Output the [x, y] coordinate of the center of the cell containing the given text.  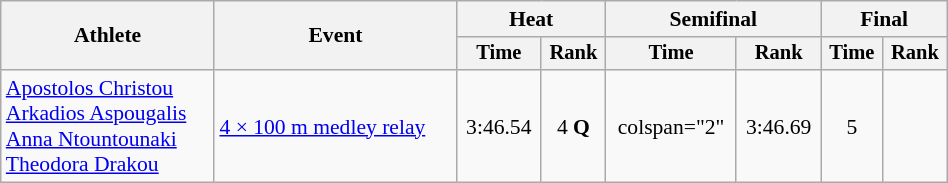
Event [335, 36]
Heat [530, 19]
3:46.54 [498, 126]
3:46.69 [778, 126]
Semifinal [714, 19]
Athlete [108, 36]
5 [852, 126]
Final [884, 19]
4 Q [574, 126]
Apostolos Christou Arkadios AspougalisAnna NtountounakiTheodora Drakou [108, 126]
colspan="2" [672, 126]
4 × 100 m medley relay [335, 126]
